Determine the [X, Y] coordinate at the center of the cell enclosing the given text.  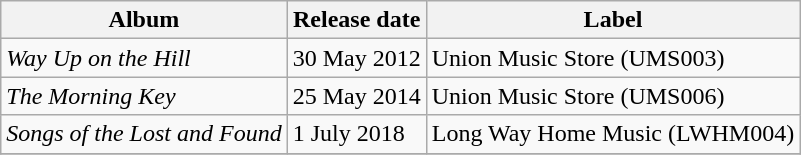
1 July 2018 [356, 134]
Long Way Home Music (LWHM004) [613, 134]
Union Music Store (UMS006) [613, 96]
Union Music Store (UMS003) [613, 58]
The Morning Key [144, 96]
Album [144, 20]
Release date [356, 20]
Way Up on the Hill [144, 58]
Label [613, 20]
30 May 2012 [356, 58]
25 May 2014 [356, 96]
Songs of the Lost and Found [144, 134]
